From the cell containing the given text, extract its center point as [X, Y] coordinate. 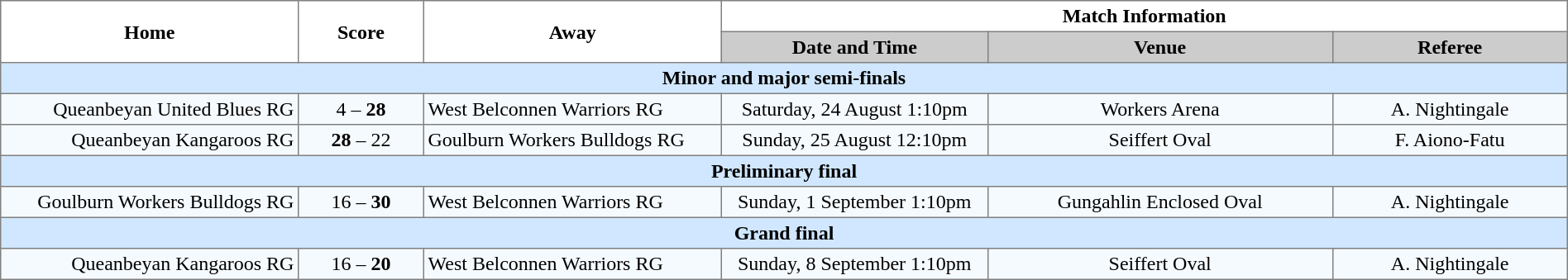
Grand final [784, 233]
Sunday, 25 August 12:10pm [854, 140]
Saturday, 24 August 1:10pm [854, 109]
Away [572, 31]
Home [150, 31]
Gungahlin Enclosed Oval [1159, 202]
Sunday, 1 September 1:10pm [854, 202]
Match Information [1145, 17]
Score [361, 31]
4 – 28 [361, 109]
16 – 20 [361, 264]
Referee [1450, 47]
16 – 30 [361, 202]
F. Aiono-Fatu [1450, 140]
Date and Time [854, 47]
28 – 22 [361, 140]
Workers Arena [1159, 109]
Sunday, 8 September 1:10pm [854, 264]
Preliminary final [784, 171]
Minor and major semi-finals [784, 78]
Queanbeyan United Blues RG [150, 109]
Venue [1159, 47]
